Detect which cell encompasses the target text, then output its [X, Y] center coordinate. 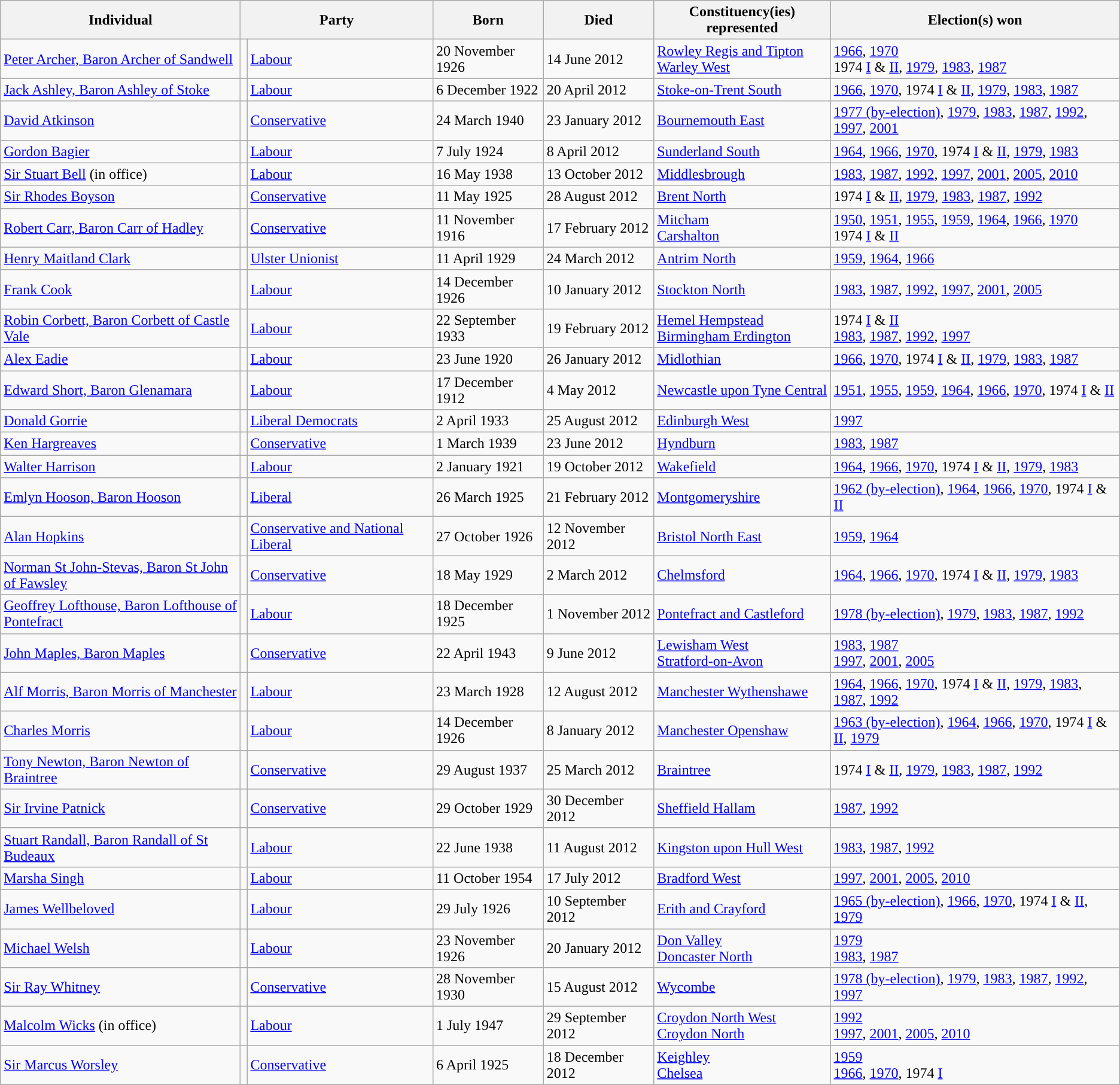
Newcastle upon Tyne Central [742, 390]
David Atkinson [121, 121]
Edward Short, Baron Glenamara [121, 390]
Election(s) won [975, 20]
11 April 1929 [488, 258]
Party [337, 20]
Rowley Regis and TiptonWarley West [742, 59]
2 April 1933 [488, 421]
2 January 1921 [488, 467]
Edinburgh West [742, 421]
22 April 1943 [488, 653]
20 April 2012 [598, 90]
1963 (by-election), 1964, 1966, 1970, 1974 I & II, 1979 [975, 731]
18 May 1929 [488, 575]
Wakefield [742, 467]
Ken Hargreaves [121, 444]
30 December 2012 [598, 809]
Erith and Crayford [742, 909]
17 December 1912 [488, 390]
1974 I & II1983, 1987, 1992, 1997 [975, 328]
Gordon Bagier [121, 151]
Marsha Singh [121, 878]
Sir Ray Whitney [121, 987]
Stuart Randall, Baron Randall of St Budeaux [121, 847]
Middlesbrough [742, 174]
1983, 19871997, 2001, 2005 [975, 653]
Sir Stuart Bell (in office) [121, 174]
17 July 2012 [598, 878]
10 September 2012 [598, 909]
8 April 2012 [598, 151]
Manchester Wythenshawe [742, 691]
7 July 1924 [488, 151]
23 March 1928 [488, 691]
1983, 1987, 1992, 1997, 2001, 2005, 2010 [975, 174]
6 April 1925 [488, 1065]
Sir Marcus Worsley [121, 1065]
Montgomeryshire [742, 498]
19591966, 1970, 1974 I [975, 1065]
1 March 1939 [488, 444]
29 September 2012 [598, 1026]
9 June 2012 [598, 653]
6 December 1922 [488, 90]
Ulster Unionist [340, 258]
1978 (by-election), 1979, 1983, 1987, 1992, 1997 [975, 987]
13 October 2012 [598, 174]
22 June 1938 [488, 847]
1983, 1987 [975, 444]
Constituency(ies) represented [742, 20]
12 August 2012 [598, 691]
Stockton North [742, 289]
18 December 1925 [488, 614]
Died [598, 20]
1950, 1951, 1955, 1959, 1964, 1966, 19701974 I & II [975, 227]
29 August 1937 [488, 769]
1959, 1964, 1966 [975, 258]
Malcolm Wicks (in office) [121, 1026]
Conservative and National Liberal [340, 536]
19 February 2012 [598, 328]
27 October 1926 [488, 536]
Jack Ashley, Baron Ashley of Stoke [121, 90]
Henry Maitland Clark [121, 258]
Liberal Democrats [340, 421]
Stoke-on-Trent South [742, 90]
11 October 1954 [488, 878]
Hyndburn [742, 444]
Peter Archer, Baron Archer of Sandwell [121, 59]
Walter Harrison [121, 467]
16 May 1938 [488, 174]
Michael Welsh [121, 947]
20 January 2012 [598, 947]
19 October 2012 [598, 467]
1977 (by-election), 1979, 1983, 1987, 1992, 1997, 2001 [975, 121]
14 June 2012 [598, 59]
KeighleyChelsea [742, 1065]
Antrim North [742, 258]
12 November 2012 [598, 536]
23 November 1926 [488, 947]
1983, 1987, 1992 [975, 847]
Chelmsford [742, 575]
24 March 2012 [598, 258]
John Maples, Baron Maples [121, 653]
25 August 2012 [598, 421]
1 July 1947 [488, 1026]
Norman St John-Stevas, Baron St John of Fawsley [121, 575]
1959, 1964 [975, 536]
Robert Carr, Baron Carr of Hadley [121, 227]
Midlothian [742, 359]
1997 [975, 421]
Geoffrey Lofthouse, Baron Lofthouse of Pontefract [121, 614]
Born [488, 20]
Individual [121, 20]
1997, 2001, 2005, 2010 [975, 878]
Donald Gorrie [121, 421]
Charles Morris [121, 731]
28 August 2012 [598, 197]
Lewisham WestStratford-on-Avon [742, 653]
4 May 2012 [598, 390]
Sir Irvine Patnick [121, 809]
1987, 1992 [975, 809]
Emlyn Hooson, Baron Hooson [121, 498]
Robin Corbett, Baron Corbett of Castle Vale [121, 328]
Sir Rhodes Boyson [121, 197]
Sheffield Hallam [742, 809]
Bournemouth East [742, 121]
Bradford West [742, 878]
17 February 2012 [598, 227]
1966, 19701974 I & II, 1979, 1983, 1987 [975, 59]
1951, 1955, 1959, 1964, 1966, 1970, 1974 I & II [975, 390]
Alan Hopkins [121, 536]
26 March 1925 [488, 498]
Liberal [340, 498]
15 August 2012 [598, 987]
28 November 1930 [488, 987]
1965 (by-election), 1966, 1970, 1974 I & II, 1979 [975, 909]
1978 (by-election), 1979, 1983, 1987, 1992 [975, 614]
22 September 1933 [488, 328]
MitchamCarshalton [742, 227]
1 November 2012 [598, 614]
Croydon North WestCroydon North [742, 1026]
Braintree [742, 769]
James Wellbeloved [121, 909]
Alf Morris, Baron Morris of Manchester [121, 691]
8 January 2012 [598, 731]
19921997, 2001, 2005, 2010 [975, 1026]
2 March 2012 [598, 575]
20 November 1926 [488, 59]
25 March 2012 [598, 769]
Kingston upon Hull West [742, 847]
29 October 1929 [488, 809]
Manchester Openshaw [742, 731]
11 November 1916 [488, 227]
11 August 2012 [598, 847]
29 July 1926 [488, 909]
1983, 1987, 1992, 1997, 2001, 2005 [975, 289]
23 June 1920 [488, 359]
21 February 2012 [598, 498]
Hemel HempsteadBirmingham Erdington [742, 328]
19791983, 1987 [975, 947]
23 January 2012 [598, 121]
1964, 1966, 1970, 1974 I & II, 1979, 1983, 1987, 1992 [975, 691]
26 January 2012 [598, 359]
10 January 2012 [598, 289]
18 December 2012 [598, 1065]
Pontefract and Castleford [742, 614]
Don ValleyDoncaster North [742, 947]
Wycombe [742, 987]
Bristol North East [742, 536]
11 May 1925 [488, 197]
Tony Newton, Baron Newton of Braintree [121, 769]
1962 (by-election), 1964, 1966, 1970, 1974 I & II [975, 498]
24 March 1940 [488, 121]
Sunderland South [742, 151]
Frank Cook [121, 289]
Brent North [742, 197]
Alex Eadie [121, 359]
23 June 2012 [598, 444]
